Detect which cell encompasses the target text, then output its [X, Y] center coordinate. 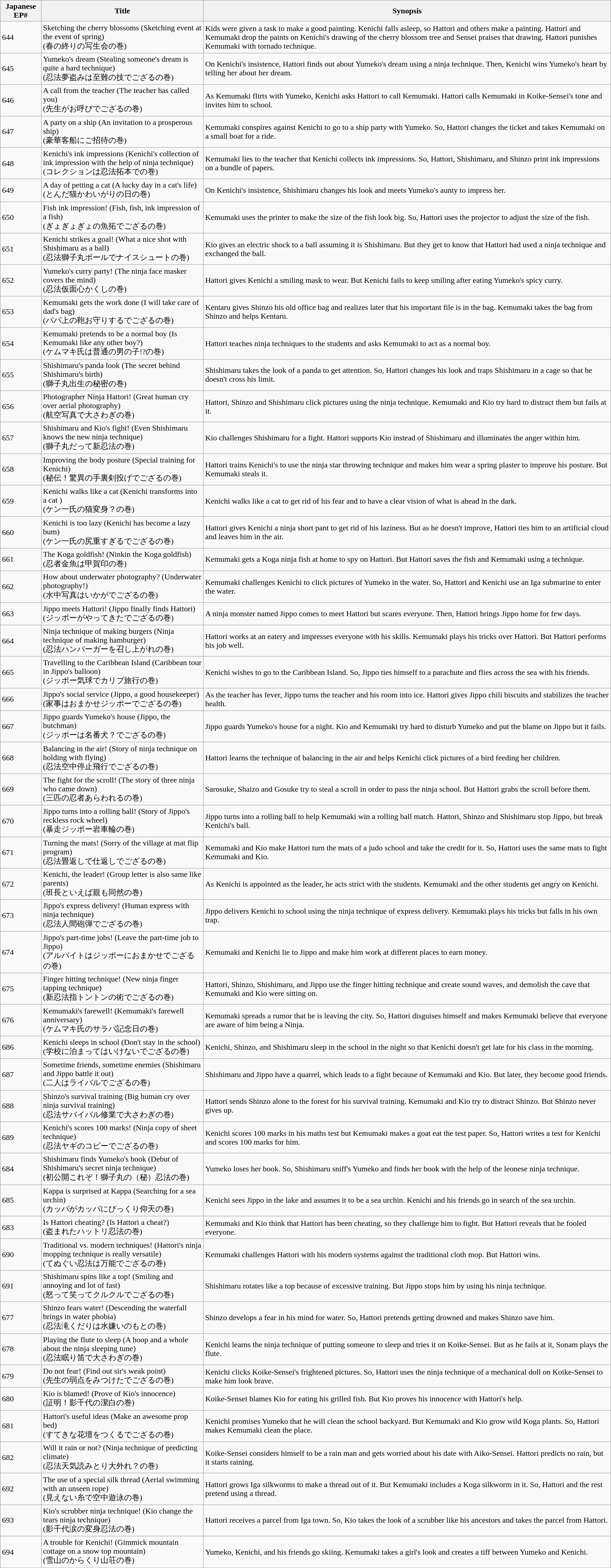
Improving the body posture (Special training for Kenichi)(秘伝！驚異の手裏剣投げでござるの巻) [122, 470]
Yumeko's dream (Stealing someone's dream is quite a hard technique)(忍法夢盗みは至難の技でござるの巻) [122, 69]
A party on a ship (An invitation to a prosperous ship)(豪華客船にご招待の巻) [122, 132]
Kemumaki's farewell! (Kemumaki's farewell anniversary)(ケムマキ氏のサラバ記念日の巻) [122, 1020]
How about underwater photography? (Underwater photography!)(水中写真はいかがでござるの巻) [122, 586]
A ninja monster named Jippo comes to meet Hattori but scares everyone. Then, Hattori brings Jippo home for few days. [407, 614]
Kenichi clicks Koike-Sensei's frightened pictures. So, Hattori uses the ninja technique of a mechanical doll on Koike-Sensei to make him look brave. [407, 1376]
647 [21, 132]
Kenichi walks like a cat (Kenichi transforms into a cat )(ケン一氏の猫変身？の巻) [122, 501]
651 [21, 249]
Jippo turns into a rolling ball to help Kemumaki win a rolling ball match. Hattori, Shinzo and Shishimaru stop Jippo, but break Kenichi's ball. [407, 821]
Kenichi, the leader! (Group letter is also same like parents)(班長といえば親も同然の巻) [122, 884]
Kemumaki and Kio make Hattori turn the mats of a judo school and take the credit for it. So, Hattori uses the same mats to fight Kemumaki and Kio. [407, 853]
Kenichi wishes to go to the Caribbean Island. So, Jippo ties himself to a parachute and flies across the sea with his friends. [407, 673]
685 [21, 1200]
660 [21, 532]
Sometime friends, sometime enemies (Shishimaru and Jippo battle it out)(二人はライバルでござるの巻) [122, 1074]
Kemumaki pretends to be a normal boy (Is Kemumaki like any other boy?)(ケムマキ氏は普通の男の子!?の巻) [122, 343]
Kio gives an electric shock to a ball assuming it is Shishimaru. But they get to know that Hattori had used a ninja technique and exchanged the ball. [407, 249]
Balancing in the air! (Story of ninja technique on holding with flying)(忍法空中停止飛行でござるの巻) [122, 758]
Shishimaru and Jippo have a quarrel, which leads to a fight because of Kemumaki and Kio. But later, they become good friends. [407, 1074]
Kemumaki and Kenichi lie to Jippo and make him work at different places to earn money. [407, 952]
Yumeko, Kenichi, and his friends go skiing. Kemumaki takes a girl's look and creates a tiff between Yumeko and Kenichi. [407, 1552]
Kemumaki uses the printer to make the size of the fish look big. So, Hattori uses the projector to adjust the size of the fish. [407, 217]
Jippo turns into a rolling ball! (Story of Jippo's reckless rock wheel)(暴走ジッポー岩車輪の巻) [122, 821]
661 [21, 559]
Shishimaru spins like a top! (Smiling and annoying and lot of fast)(怒って笑ってクルクルでござるの巻) [122, 1286]
Hattori, Shinzo and Shishimaru click pictures using the ninja technique. Kemumaki and Kio try hard to distract them but fails at it. [407, 406]
Jippo's express delivery! (Human express with ninja technique)(忍法人間砲弾でござるの巻) [122, 915]
Ninja technique of making burgers (Ninja technique of making hamburger)(忍法ハンバーガーを召し上がれの巻) [122, 641]
Kenichi learns the ninja technique of putting someone to sleep and tries it on Koike-Sensei. But as he fails at it, Sonam plays the flute. [407, 1349]
The use of a special silk thread (Aerial swimming with an unseen rope)(見えない糸で空中遊泳の巻) [122, 1489]
Sarosuke, Shaizo and Gosuke try to steal a scroll in order to pass the ninja school. But Hattori grabs the scroll before them. [407, 789]
On Kenichi's insistence, Shishimaru changes his look and meets Yumeko's aunty to impress her. [407, 190]
Kemumaki lies to the teacher that Kenichi collects ink impressions. So, Hattori, Shishimaru, and Shinzo print ink impressions on a bundle of papers. [407, 163]
Kemumaki gets a Koga ninja fish at home to spy on Hattori. But Hattori saves the fish and Kemumaki using a technique. [407, 559]
Do not fear! (Find out sir's weak point)(先生の弱点をみつけたでござるの巻) [122, 1376]
Synopsis [407, 11]
A trouble for Kenichi! (Gimmick mountain cottage on a snow top mountain)(雪山のからくり山荘の巻) [122, 1552]
Jippo's part-time jobs! (Leave the part-time job to Jippo)(アルバイトはジッポーにおまかせでござるの巻) [122, 952]
Hattori gives Kenichi a smiling mask to wear. But Kenichi fails to keep smiling after eating Yumeko's spicy curry. [407, 281]
676 [21, 1020]
Fish ink impression! (Fish, fish, ink impression of a fish)(ぎょぎょぎょの魚拓でござるの巻) [122, 217]
650 [21, 217]
682 [21, 1457]
684 [21, 1169]
As Kenichi is appointed as the leader, he acts strict with the students. Kemumaki and the other students get angry on Kenichi. [407, 884]
679 [21, 1376]
659 [21, 501]
675 [21, 989]
666 [21, 699]
Hattori's useful ideas (Make an awesome prop bed)(すてきな花壇をつくるでござるの巻) [122, 1426]
As the teacher has fever, Jippo turns the teacher and his room into ice. Hattori gives Jippo chili biscuits and stabilizes the teacher health. [407, 699]
649 [21, 190]
667 [21, 727]
Kio is blamed! (Prove of Kio's innocence)(証明！影千代の潔白の巻) [122, 1399]
669 [21, 789]
As Kemumaki flirts with Yumeko, Kenichi asks Hattori to call Kemumaki. Hattori calls Kemumaki in Koike-Sensei's tone and invites him to school. [407, 100]
Kenichi's ink impressions (Kenichi's collection of ink impression with the help of ninja technique)(コレクションは忍法拓本での巻) [122, 163]
681 [21, 1426]
Kappa is surprised at Kappa (Searching for a sea urchin)(カッパがカッパにびっくり仰天の巻) [122, 1200]
A day of petting a cat (A lucky day in a cat's life)(とんだ猫かわいがりの日の巻) [122, 190]
Shishimaru finds Yumeko's book (Debut of Shishimaru's secret ninja technique)(初公開これぞ！獅子丸の（秘）忍法の巻) [122, 1169]
Kenichi strikes a goal! (What a nice shot with Shishimaru as a ball)(忍法獅子丸ボールでナイスシュートの巻) [122, 249]
Kemumaki challenges Kenichi to click pictures of Yumeko in the water. So, Hattori and Kenichi use an Iga submarine to enter the water. [407, 586]
646 [21, 100]
Shishimaru and Kio's fight! (Even Shishimaru knows the new ninja technique)(獅子丸だって新忍法の巻) [122, 438]
Hattori receives a parcel from Iga town. So, Kio takes the look of a scrubber like his ancestors and takes the parcel from Hattori. [407, 1521]
686 [21, 1047]
645 [21, 69]
The fight for the scroll! (The story of three ninja who came down)(三匹の忍者あらわれるの巻) [122, 789]
Will it rain or not? (Ninja technique of predicting climate)(忍法天気読みとり大外れ？の巻) [122, 1457]
Traditional vs. modern techniques! (Hattori's ninja mopping technique is really versatile)(てぬぐい忍法は万能でござるの巻) [122, 1255]
Shinzo's survival training (Big human cry over ninja survival training)(忍法サバイバル修業で大さわぎの巻) [122, 1106]
Jippo delivers Kenichi to school using the ninja technique of express delivery. Kemumaki plays his tricks but falls in his own trap. [407, 915]
671 [21, 853]
691 [21, 1286]
Is Hattori cheating? (Is Hattori a cheat?)(盗まれたハットリ忍法の巻) [122, 1227]
Kenichi, Shinzo, and Shishimaru sleep in the school in the night so that Kenichi doesn't get late for his class in the morning. [407, 1047]
673 [21, 915]
Shishimaru rotates like a top because of excessive training. But Jippo stops him by using his ninja technique. [407, 1286]
Kenichi sleeps in school (Don't stay in the school)(学校に泊まってはいけないでござるの巻) [122, 1047]
662 [21, 586]
The Koga goldfish! (Ninkin the Koga goldfish)(忍者金魚は甲賀印の巻) [122, 559]
Title [122, 11]
Kemumaki conspires against Kenichi to go to a ship party with Yumeko. So, Hattori changes the ticket and takes Kemumaki on a small boat for a ride. [407, 132]
Jippo guards Yumeko's house (Jippo, the butchman)(ジッポーは名番犬？でござるの巻) [122, 727]
Kenichi's scores 100 marks! (Ninja copy of sheet technique)(忍法ヤギのコピーでござるの巻) [122, 1138]
Yumeko's curry party! (The ninja face masker covers the mind)(忍法仮面心かくしの巻) [122, 281]
Shishimaru's panda look (The secret behind Shishimaru's birth)(獅子丸出生の秘密の巻) [122, 375]
665 [21, 673]
663 [21, 614]
Hattori learns the technique of balancing in the air and helps Kenichi click pictures of a bird feeding her children. [407, 758]
657 [21, 438]
Jippo's social service (Jippo, a good housekeeper)(家事はおまかせジッポーでござるの巻) [122, 699]
Jippo guards Yumeko's house for a night. Kio and Kemumaki try hard to disturb Yumeko and put the blame on Jippo but it fails. [407, 727]
Hattori trains Kenichi's to use the ninja star throwing technique and makes him wear a spring plaster to improve his posture. But Kemumaki steals it. [407, 470]
656 [21, 406]
689 [21, 1138]
Shinzo fears water! (Descending the waterfall brings in water phobia)(忍法滝くだりは水嫌いのもとの巻) [122, 1318]
653 [21, 312]
688 [21, 1106]
Kemumaki and Kio think that Hattori has been cheating, so they challenge him to fight. But Hattori reveals that he fooled everyone. [407, 1227]
692 [21, 1489]
Kemumaki gets the work done (I will take care of dad's bag)(パパ上の鞄お守りするでござるの巻) [122, 312]
Finger hitting technique! (New ninja finger tapping technique)(新忍法指トントンの術でござるの巻) [122, 989]
677 [21, 1318]
Yumeko loses her book. So, Shishimaru sniff's Yumeko and finds her book with the help of the leonese ninja technique. [407, 1169]
694 [21, 1552]
655 [21, 375]
Sketching the cherry blossoms (Sketching event at the event of spring)(春の終りの写生会の巻) [122, 37]
Shinzo develops a fear in his mind for water. So, Hattori pretends getting drowned and makes Shinzo save him. [407, 1318]
Hattori sends Shinzo alone to the forest for his survival training. Kemumaki and Kio try to distract Shinzo. But Shinzo never gives up. [407, 1106]
693 [21, 1521]
Hattori teaches ninja techniques to the students and asks Kemumaki to act as a normal boy. [407, 343]
680 [21, 1399]
Kio's scrubber ninja technique! (Kio change the tears ninja technique)(影千代涙の変身忍法の巻) [122, 1521]
Kenichi is too lazy (Kenichi has become a lazy bum)(ケン一氏の尻重すぎるでござるの巻) [122, 532]
A call from the teacher (The teacher has called you)(先生がお呼びでござるの巻) [122, 100]
690 [21, 1255]
Jippo meets Hattori! (Jippo finally finds Hattori)(ジッポーがやってきたでござるの巻) [122, 614]
674 [21, 952]
672 [21, 884]
648 [21, 163]
644 [21, 37]
Kemumaki challenges Hattori with his modern systems against the traditional cloth mop. But Hattori wins. [407, 1255]
678 [21, 1349]
Koike-Sensei considers himself to be a rain man and gets worried about his date with Aiko-Sensei. Hattori predicts no rain, but it starts raining. [407, 1457]
664 [21, 641]
658 [21, 470]
670 [21, 821]
Hattori grows Iga silkworms to make a thread out of it. But Kemumaki includes a Koga silkworm in it. So, Hattori and the rest pretend using a thread. [407, 1489]
652 [21, 281]
683 [21, 1227]
Kenichi walks like a cat to get rid of his fear and to have a clear vision of what is ahead in the dark. [407, 501]
Travelling to the Caribbean Island (Caribbean tour in Jippo's balloon)(ジッポー気球でカリブ旅行の巻) [122, 673]
Kenichi sees Jippo in the lake and assumes it to be a sea urchin. Kenichi and his friends go in search of the sea urchin. [407, 1200]
668 [21, 758]
Kio challenges Shishimaru for a fight. Hattori supports Kio instead of Shishimaru and illuminates the anger within him. [407, 438]
687 [21, 1074]
654 [21, 343]
Japanese EP# [21, 11]
Turning the mats! (Sorry of the village at mat flip program)(忍法畳返しで仕返しでござるの巻) [122, 853]
Koike-Sensei blames Kio for eating his grilled fish. But Kio proves his innocence with Hattori's help. [407, 1399]
Photographer Ninja Hattori! (Great human cry over aerial photography)(航空写真で大さわぎの巻) [122, 406]
Playing the flute to sleep (A hoop and a whole about the ninja sleeping tune)(忍法眠り笛で大さわぎの巻) [122, 1349]
Hattori works at an eatery and impresses everyone with his skills. Kemumaki plays his tricks over Hattori. But Hattori performs his job well. [407, 641]
